Provide the [X, Y] coordinate of the cell's center where the given text is located.  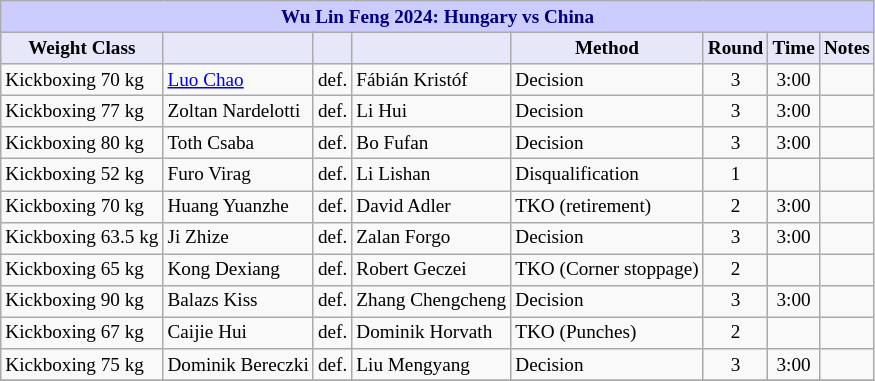
Kickboxing 90 kg [82, 301]
Dominik Bereczki [238, 365]
Weight Class [82, 48]
Time [794, 48]
Luo Chao [238, 80]
Caijie Hui [238, 333]
Notes [846, 48]
Liu Mengyang [432, 365]
Kickboxing 67 kg [82, 333]
Balazs Kiss [238, 301]
Dominik Horvath [432, 333]
TKO (retirement) [608, 206]
Huang Yuanzhe [238, 206]
Method [608, 48]
Disqualification [608, 175]
Wu Lin Feng 2024: Hungary vs China [438, 17]
Zalan Forgo [432, 238]
1 [736, 175]
Kong Dexiang [238, 270]
David Adler [432, 206]
Robert Geczei [432, 270]
Li Lishan [432, 175]
Bo Fufan [432, 143]
Zoltan Nardelotti [238, 111]
Ji Zhize [238, 238]
Kickboxing 65 kg [82, 270]
Li Hui [432, 111]
Kickboxing 63.5 kg [82, 238]
Fábián Kristóf [432, 80]
TKO (Punches) [608, 333]
Zhang Chengcheng [432, 301]
TKO (Corner stoppage) [608, 270]
Round [736, 48]
Furo Virag [238, 175]
Kickboxing 77 kg [82, 111]
Kickboxing 52 kg [82, 175]
Kickboxing 75 kg [82, 365]
Toth Csaba [238, 143]
Kickboxing 80 kg [82, 143]
